Extract the [x, y] coordinate from the center of the cell holding the provided text.  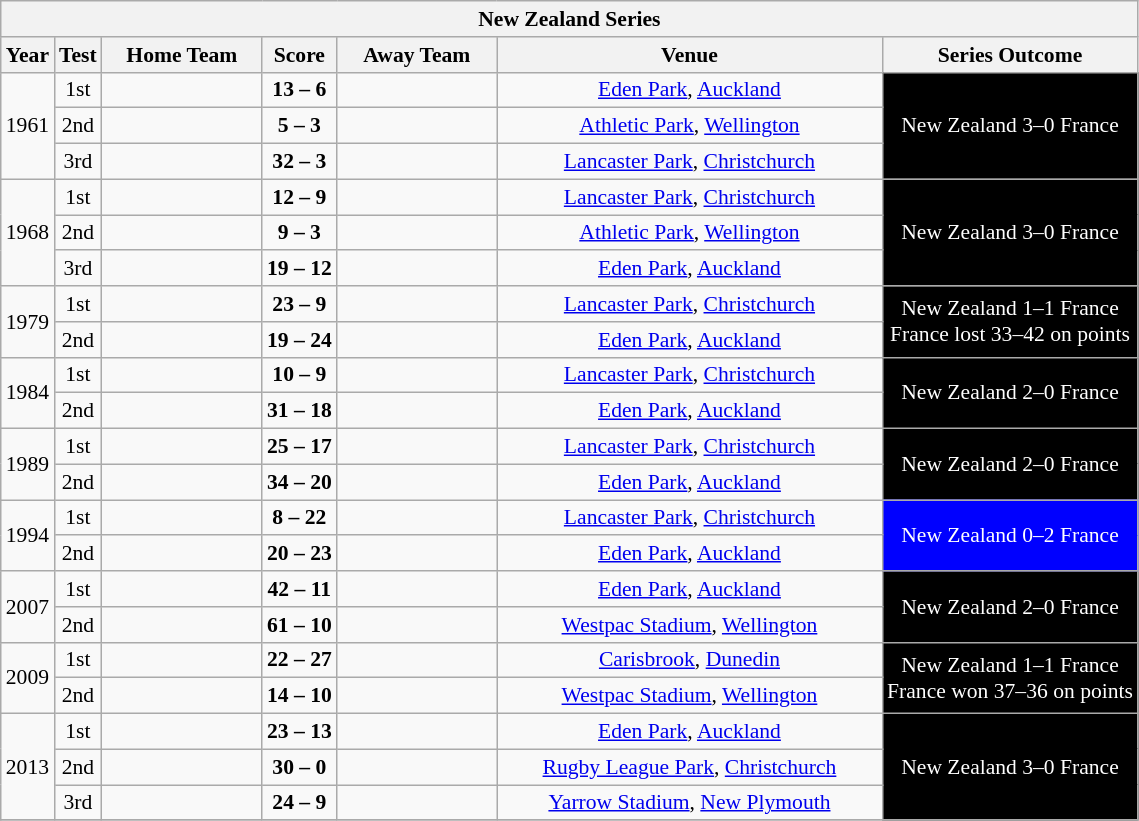
31 – 18 [300, 411]
23 – 13 [300, 732]
19 – 12 [300, 269]
32 – 3 [300, 162]
1989 [28, 464]
Test [78, 55]
2009 [28, 678]
10 – 9 [300, 375]
24 – 9 [300, 803]
5 – 3 [300, 126]
8 – 22 [300, 518]
12 – 9 [300, 197]
Score [300, 55]
20 – 23 [300, 554]
New Zealand 1–1 FranceFrance won 37–36 on points [1010, 678]
19 – 24 [300, 340]
14 – 10 [300, 696]
22 – 27 [300, 660]
25 – 17 [300, 447]
Yarrow Stadium, New Plymouth [690, 803]
New Zealand Series [570, 19]
1979 [28, 322]
Series Outcome [1010, 55]
Home Team [182, 55]
New Zealand 1–1 FranceFrance lost 33–42 on points [1010, 322]
2007 [28, 606]
Year [28, 55]
Rugby League Park, Christchurch [690, 767]
42 – 11 [300, 589]
23 – 9 [300, 304]
2013 [28, 768]
Away Team [417, 55]
30 – 0 [300, 767]
13 – 6 [300, 90]
1968 [28, 232]
Carisbrook, Dunedin [690, 660]
Venue [690, 55]
1961 [28, 126]
9 – 3 [300, 233]
1984 [28, 392]
61 – 10 [300, 625]
34 – 20 [300, 482]
1994 [28, 536]
New Zealand 0–2 France [1010, 536]
